Return (X, Y) of the center of cell containing provided text 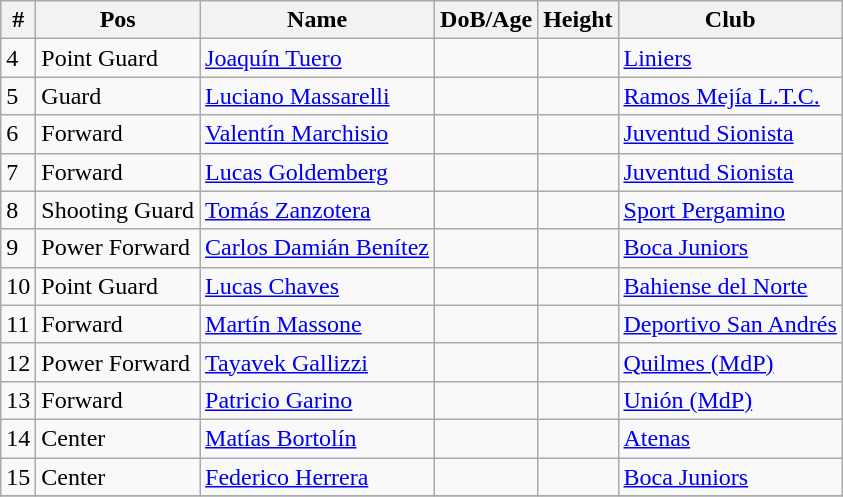
Guard (118, 96)
Joaquín Tuero (318, 58)
4 (18, 58)
Tayavek Gallizzi (318, 362)
DoB/Age (486, 20)
Patricio Garino (318, 400)
Lucas Goldemberg (318, 172)
Deportivo San Andrés (730, 324)
# (18, 20)
Bahiense del Norte (730, 286)
Unión (MdP) (730, 400)
Sport Pergamino (730, 210)
5 (18, 96)
7 (18, 172)
Matías Bortolín (318, 438)
12 (18, 362)
Federico Herrera (318, 477)
10 (18, 286)
11 (18, 324)
Atenas (730, 438)
Tomás Zanzotera (318, 210)
Shooting Guard (118, 210)
Lucas Chaves (318, 286)
9 (18, 248)
6 (18, 134)
Quilmes (MdP) (730, 362)
8 (18, 210)
Name (318, 20)
Ramos Mejía L.T.C. (730, 96)
Valentín Marchisio (318, 134)
Luciano Massarelli (318, 96)
14 (18, 438)
Club (730, 20)
Height (578, 20)
Martín Massone (318, 324)
Liniers (730, 58)
Pos (118, 20)
15 (18, 477)
13 (18, 400)
Carlos Damián Benítez (318, 248)
